Search for the cell housing the specified text and yield its (x, y) center coordinate. 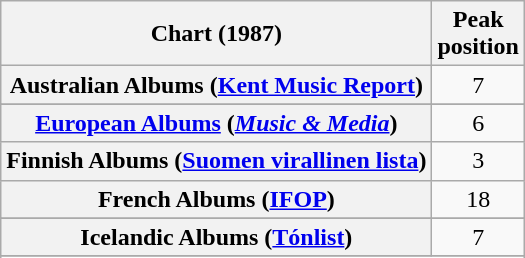
French Albums (IFOP) (216, 199)
3 (478, 161)
6 (478, 123)
Chart (1987) (216, 34)
European Albums (Music & Media) (216, 123)
Peakposition (478, 34)
Finnish Albums (Suomen virallinen lista) (216, 161)
Australian Albums (Kent Music Report) (216, 85)
Icelandic Albums (Tónlist) (216, 237)
18 (478, 199)
